Find where the given text appears and provide that cell's center as (x, y) coordinate. 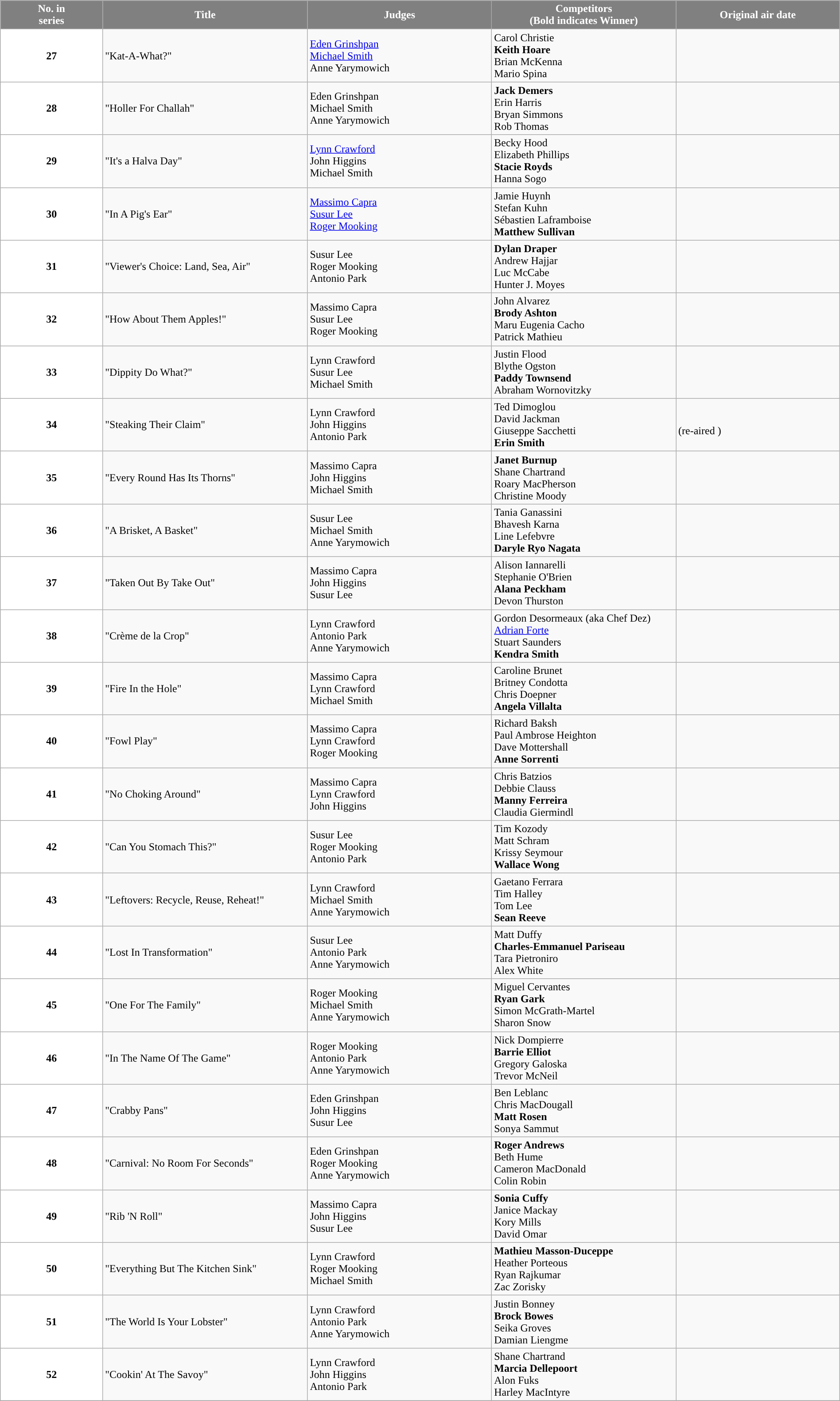
32 (51, 319)
50 (51, 1269)
Massimo CapraLynn CrawfordMichael Smith (400, 689)
John AlvarezBrody AshtonMaru Eugenia CachoPatrick Mathieu (584, 319)
Jack DemersErin HarrisBryan SimmonsRob Thomas (584, 108)
"Dippity Do What?" (205, 372)
Jamie HuynhStefan KuhnSébastien LaframboiseMatthew Sullivan (584, 214)
"Leftovers: Recycle, Reuse, Reheat!" (205, 899)
Ted DimoglouDavid JackmanGiuseppe SacchettiErin Smith (584, 424)
"Steaking Their Claim" (205, 424)
Original air date (758, 15)
"Rib 'N Roll" (205, 1216)
Eden GrinshpanJohn HigginsSusur Lee (400, 1110)
Ben LeblancChris MacDougallMatt RosenSonya Sammut (584, 1110)
"Lost In Transformation" (205, 953)
"Crabby Pans" (205, 1110)
"Can You Stomach This?" (205, 847)
43 (51, 899)
35 (51, 478)
No. inseries (51, 15)
"Taken Out By Take Out" (205, 583)
"Fire In the Hole" (205, 689)
Competitors(Bold indicates Winner) (584, 15)
Massimo CapraLynn CrawfordJohn Higgins (400, 794)
52 (51, 1374)
Roger MookingMichael SmithAnne Yarymowich (400, 1005)
Nick DompierreBarrie ElliotGregory GaloskaTrevor McNeil (584, 1058)
Alison IannarelliStephanie O'BrienAlana PeckhamDevon Thurston (584, 583)
Shane ChartrandMarcia DellepoortAlon FuksHarley MacIntyre (584, 1374)
27 (51, 56)
"Every Round Has Its Thorns" (205, 478)
Justin FloodBlythe OgstonPaddy TownsendAbraham Wornovitzky (584, 372)
"It's a Halva Day" (205, 161)
28 (51, 108)
34 (51, 424)
Susur LeeAntonio ParkAnne Yarymowich (400, 953)
"Everything But The Kitchen Sink" (205, 1269)
49 (51, 1216)
38 (51, 636)
Massimo CapraLynn CrawfordRoger Mooking (400, 742)
40 (51, 742)
"Kat-A-What?" (205, 56)
Massimo CapraJohn HigginsMichael Smith (400, 478)
Becky HoodElizabeth PhillipsStacie RoydsHanna Sogo (584, 161)
"Viewer's Choice: Land, Sea, Air" (205, 267)
Caroline BrunetBritney CondottaChris DoepnerAngela Villalta (584, 689)
"In A Pig's Ear" (205, 214)
Title (205, 15)
Lynn CrawfordJohn HigginsMichael Smith (400, 161)
Tim KozodyMatt SchramKrissy SeymourWallace Wong (584, 847)
39 (51, 689)
"Cookin' At The Savoy" (205, 1374)
"Crème de la Crop" (205, 636)
Richard BakshPaul Ambrose HeightonDave MottershallAnne Sorrenti (584, 742)
36 (51, 530)
51 (51, 1321)
46 (51, 1058)
"Carnival: No Room For Seconds" (205, 1164)
Gordon Desormeaux (aka Chef Dez)Adrian ForteStuart SaundersKendra Smith (584, 636)
Carol ChristieKeith HoareBrian McKennaMario Spina (584, 56)
47 (51, 1110)
"No Choking Around" (205, 794)
Janet BurnupShane ChartrandRoary MacPhersonChristine Moody (584, 478)
29 (51, 161)
Susur LeeMichael SmithAnne Yarymowich (400, 530)
Gaetano FerraraTim HalleyTom LeeSean Reeve (584, 899)
41 (51, 794)
"How About Them Apples!" (205, 319)
Roger MookingAntonio ParkAnne Yarymowich (400, 1058)
30 (51, 214)
Matt DuffyCharles-Emmanuel PariseauTara PietroniroAlex White (584, 953)
37 (51, 583)
Sonia CuffyJanice MackayKory MillsDavid Omar (584, 1216)
Tania GanassiniBhavesh KarnaLine LefebvreDaryle Ryo Nagata (584, 530)
Dylan DraperAndrew HajjarLuc McCabeHunter J. Moyes (584, 267)
31 (51, 267)
Eden GrinshpanRoger MookingAnne Yarymowich (400, 1164)
Judges (400, 15)
44 (51, 953)
45 (51, 1005)
48 (51, 1164)
"Holler For Challah" (205, 108)
Miguel CervantesRyan GarkSimon McGrath-MartelSharon Snow (584, 1005)
Justin BonneyBrock BowesSeika GrovesDamian Liengme (584, 1321)
42 (51, 847)
"A Brisket, A Basket" (205, 530)
Mathieu Masson-DuceppeHeather PorteousRyan RajkumarZac Zorisky (584, 1269)
"In The Name Of The Game" (205, 1058)
Lynn CrawfordMichael SmithAnne Yarymowich (400, 899)
Roger AndrewsBeth HumeCameron MacDonaldColin Robin (584, 1164)
Chris BatziosDebbie ClaussManny FerreiraClaudia Giermindl (584, 794)
Lynn CrawfordRoger MookingMichael Smith (400, 1269)
(re-aired ) (758, 424)
33 (51, 372)
"One For The Family" (205, 1005)
Lynn CrawfordSusur LeeMichael Smith (400, 372)
"Fowl Play" (205, 742)
"The World Is Your Lobster" (205, 1321)
